Find where the given text appears and provide that cell's center as [X, Y] coordinate. 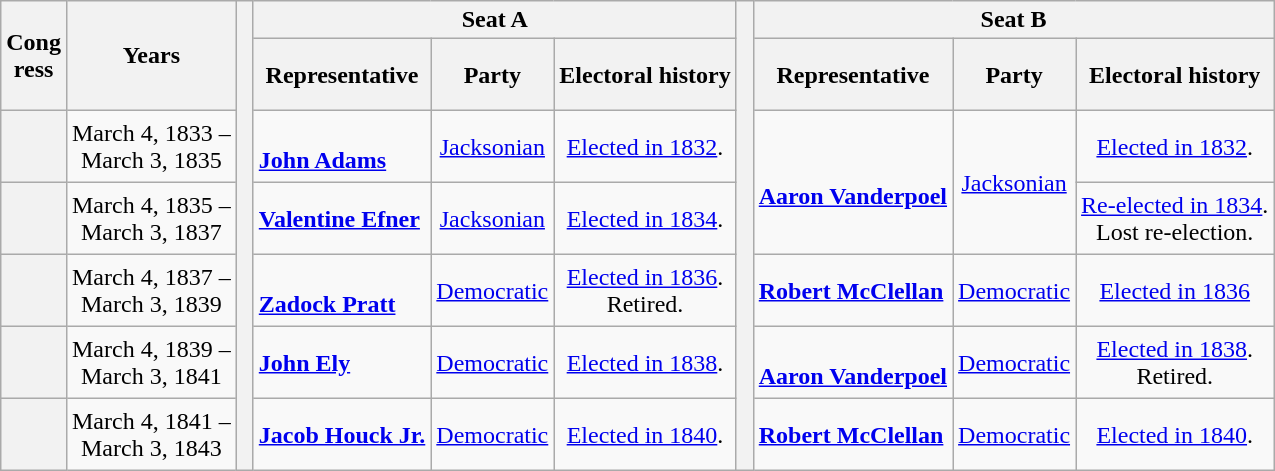
Elected in 1838. [645, 363]
Elected in 1834. [645, 219]
Zadock Pratt [342, 291]
March 4, 1833 –March 3, 1835 [151, 147]
Elected in 1838.Retired. [1175, 363]
March 4, 1839 –March 3, 1841 [151, 363]
March 4, 1841 –March 3, 1843 [151, 435]
John Ely [342, 363]
Elected in 1836 [1175, 291]
Years [151, 56]
John Adams [342, 147]
Seat A [494, 20]
Elected in 1836.Retired. [645, 291]
March 4, 1837 –March 3, 1839 [151, 291]
Seat B [1014, 20]
Re-elected in 1834.Lost re-election. [1175, 219]
Congress [34, 56]
Jacob Houck Jr. [342, 435]
Valentine Efner [342, 219]
March 4, 1835 –March 3, 1837 [151, 219]
